Capture the cell that displays the provided text and extract its (x, y) central coordinate. 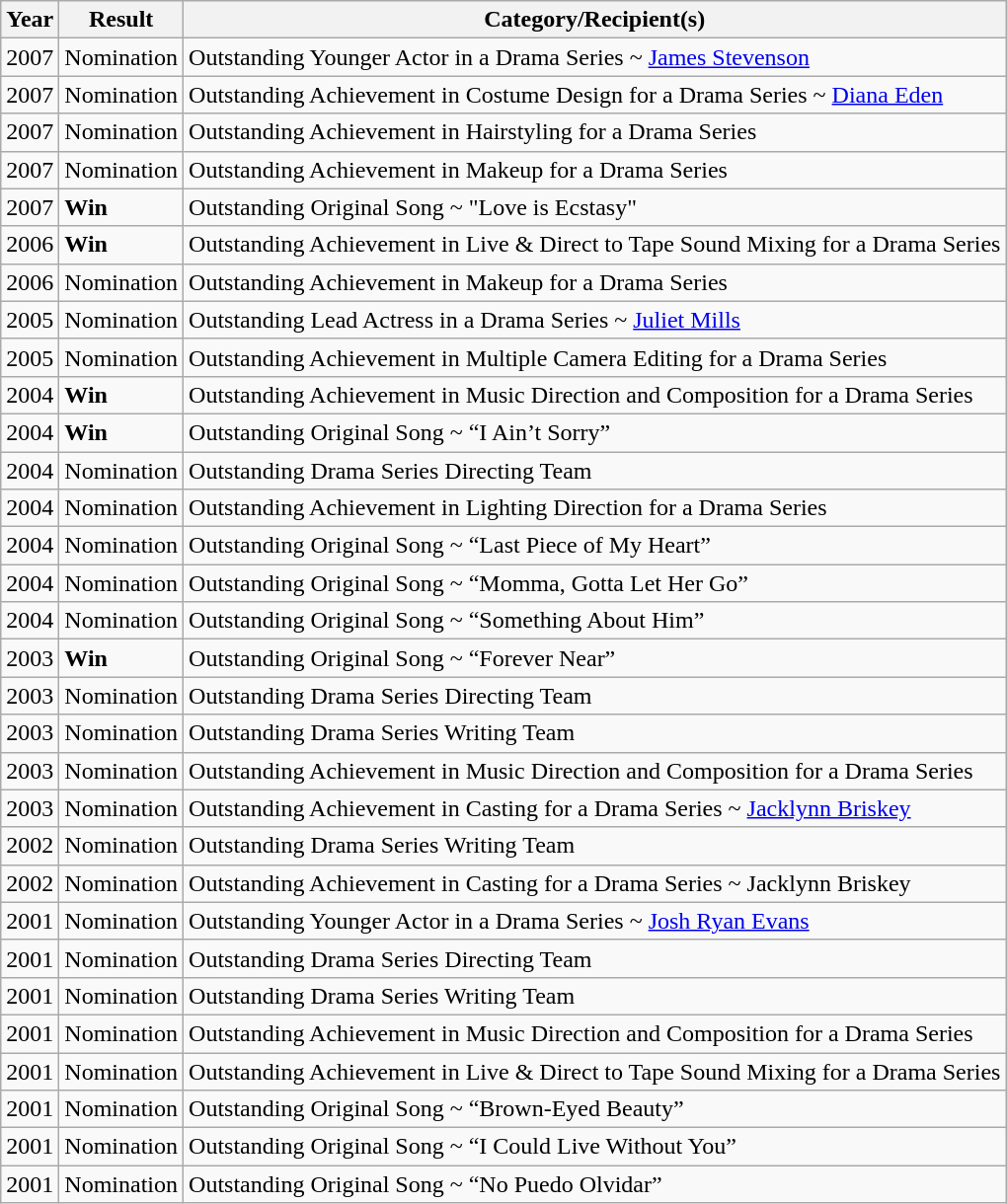
Outstanding Original Song ~ “Forever Near” (594, 658)
Outstanding Achievement in Costume Design for a Drama Series ~ Diana Eden (594, 95)
Outstanding Lead Actress in a Drama Series ~ Juliet Mills (594, 320)
Outstanding Original Song ~ “Brown-Eyed Beauty” (594, 1109)
Outstanding Original Song ~ “Last Piece of My Heart” (594, 546)
Outstanding Original Song ~ “I Could Live Without You” (594, 1147)
Outstanding Original Song ~ “Something About Him” (594, 621)
Category/Recipient(s) (594, 20)
Outstanding Younger Actor in a Drama Series ~ Josh Ryan Evans (594, 921)
Outstanding Younger Actor in a Drama Series ~ James Stevenson (594, 57)
Year (30, 20)
Outstanding Original Song ~ “Momma, Gotta Let Her Go” (594, 583)
Outstanding Original Song ~ “No Puedo Olvidar” (594, 1184)
Outstanding Achievement in Multiple Camera Editing for a Drama Series (594, 357)
Outstanding Original Song ~ "Love is Ecstasy" (594, 207)
Outstanding Achievement in Hairstyling for a Drama Series (594, 132)
Outstanding Original Song ~ “I Ain’t Sorry” (594, 432)
Result (121, 20)
Outstanding Achievement in Lighting Direction for a Drama Series (594, 508)
